Detect which cell encompasses the target text, then output its (x, y) center coordinate. 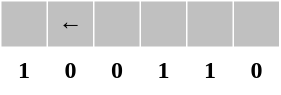
← (70, 24)
